Output the (X, Y) coordinate of the center of the cell containing the given text.  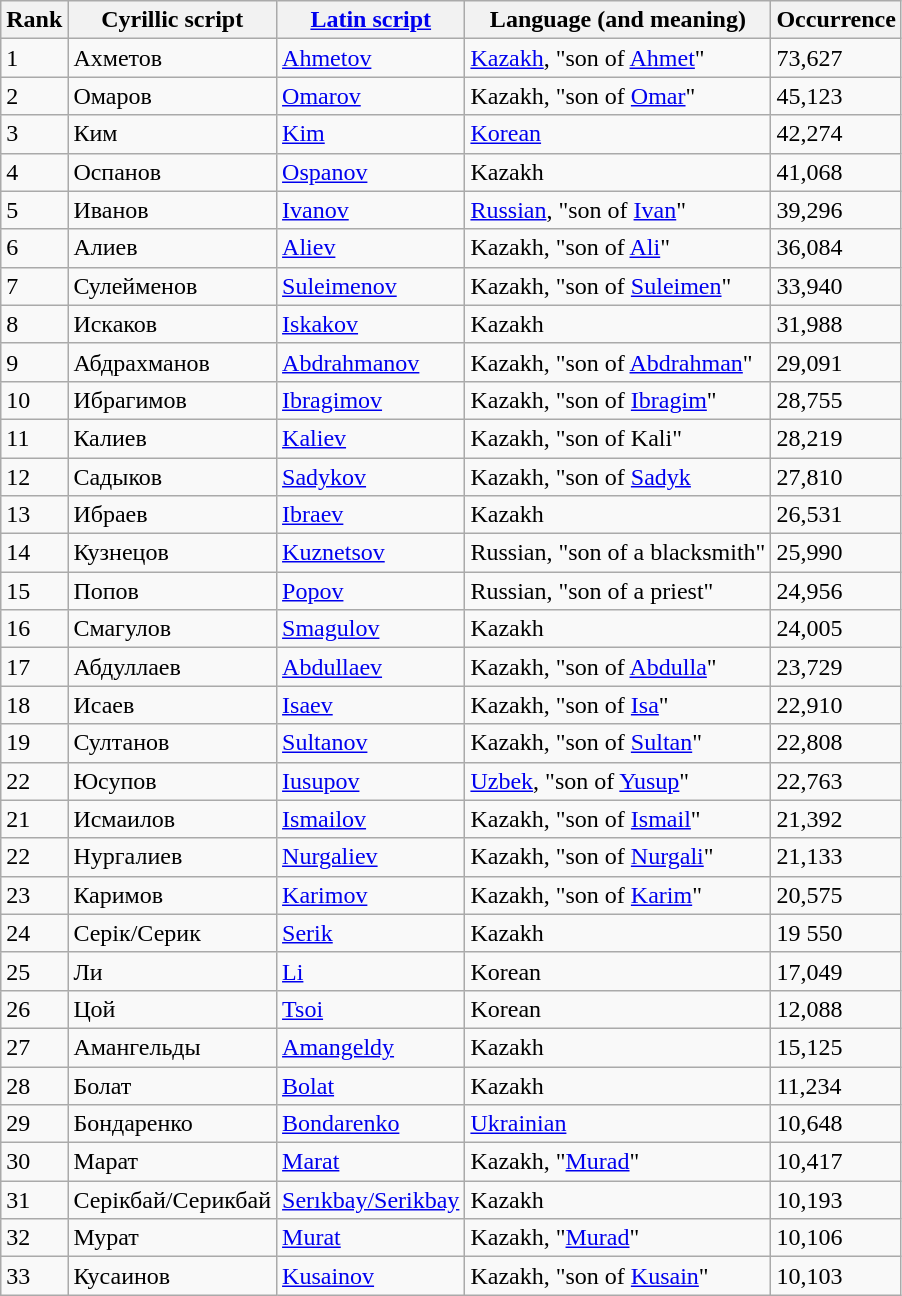
27 (34, 1047)
33,940 (836, 286)
28 (34, 1085)
42,274 (836, 134)
Омаров (172, 96)
Мурат (172, 1238)
Russian, "son of Ivan" (618, 210)
Ким (172, 134)
Ахметов (172, 58)
Language (and meaning) (618, 20)
Iskakov (371, 324)
Ismailov (371, 819)
Абдрахманов (172, 362)
Калиев (172, 438)
Iusupov (371, 781)
Исмаилов (172, 819)
8 (34, 324)
Ibraev (371, 515)
Sadykov (371, 477)
Ibragimov (371, 400)
24 (34, 933)
Uzbek, "son of Yusup" (618, 781)
Ли (172, 971)
21,392 (836, 819)
22,808 (836, 743)
Kazakh, "son of Sultan" (618, 743)
Сулейменов (172, 286)
Russian, "son of a priest" (618, 591)
Kazakh, "son of Suleimen" (618, 286)
Kazakh, "son of Abdrahman" (618, 362)
23 (34, 895)
Kazakh, "son of Ibragim" (618, 400)
33 (34, 1276)
19 550 (836, 933)
11,234 (836, 1085)
Abdullaev (371, 667)
31 (34, 1200)
15 (34, 591)
10,417 (836, 1162)
Bondarenko (371, 1124)
22,763 (836, 781)
27,810 (836, 477)
Omarov (371, 96)
Bolat (371, 1085)
25,990 (836, 553)
25 (34, 971)
Каримов (172, 895)
Latin script (371, 20)
10,106 (836, 1238)
Kaliev (371, 438)
7 (34, 286)
Kazakh, "son of Kusain" (618, 1276)
11 (34, 438)
Смагулов (172, 629)
5 (34, 210)
29 (34, 1124)
Болат (172, 1085)
Kazakh, "son of Sadyk (618, 477)
Rank (34, 20)
9 (34, 362)
3 (34, 134)
Ospanov (371, 172)
Kusainov (371, 1276)
Serıkbay/Serikbay (371, 1200)
23,729 (836, 667)
4 (34, 172)
16 (34, 629)
Russian, "son of a blacksmith" (618, 553)
20,575 (836, 895)
31,988 (836, 324)
Ivanov (371, 210)
41,068 (836, 172)
Nurgaliev (371, 857)
21 (34, 819)
Kazakh, "son of Ali" (618, 248)
Suleimenov (371, 286)
13 (34, 515)
Абдуллаев (172, 667)
Марат (172, 1162)
Нургалиев (172, 857)
Amangeldy (371, 1047)
Попов (172, 591)
Оспанов (172, 172)
Cyrillic script (172, 20)
1 (34, 58)
Kim (371, 134)
Ибрагимов (172, 400)
Ибраев (172, 515)
Алиев (172, 248)
Ukrainian (618, 1124)
26 (34, 1009)
32 (34, 1238)
Murat (371, 1238)
10,648 (836, 1124)
14 (34, 553)
Kazakh, "son of Omar" (618, 96)
Kazakh, "son of Ismail" (618, 819)
Sultanov (371, 743)
10,193 (836, 1200)
2 (34, 96)
Серікбай/Серикбай (172, 1200)
Li (371, 971)
10 (34, 400)
Амангельды (172, 1047)
Occurrence (836, 20)
Smagulov (371, 629)
Kazakh, "son of Abdulla" (618, 667)
30 (34, 1162)
28,219 (836, 438)
12 (34, 477)
19 (34, 743)
Karimov (371, 895)
Искаков (172, 324)
39,296 (836, 210)
10,103 (836, 1276)
Цой (172, 1009)
17,049 (836, 971)
Kazakh, "son of Karim" (618, 895)
Kazakh, "son of Ahmet" (618, 58)
15,125 (836, 1047)
22,910 (836, 705)
45,123 (836, 96)
Юсупов (172, 781)
Isaev (371, 705)
18 (34, 705)
Бондаренко (172, 1124)
Иванов (172, 210)
Aliev (371, 248)
Popov (371, 591)
Кусаинов (172, 1276)
Serik (371, 933)
Tsoi (371, 1009)
Садыков (172, 477)
29,091 (836, 362)
17 (34, 667)
24,956 (836, 591)
26,531 (836, 515)
73,627 (836, 58)
Кузнецов (172, 553)
Ahmetov (371, 58)
Kuznetsov (371, 553)
Abdrahmanov (371, 362)
Kazakh, "son of Isa" (618, 705)
6 (34, 248)
24,005 (836, 629)
12,088 (836, 1009)
28,755 (836, 400)
Серік/Серик (172, 933)
36,084 (836, 248)
Исаев (172, 705)
Султанов (172, 743)
Kazakh, "son of Kali" (618, 438)
21,133 (836, 857)
Kazakh, "son of Nurgali" (618, 857)
Marat (371, 1162)
